Identify which cell holds the provided text, then report its (X, Y) central coordinate. 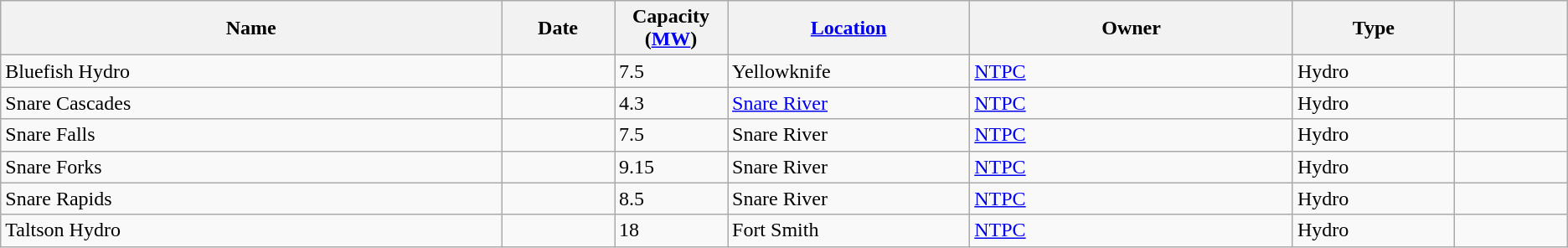
Snare Falls (251, 135)
4.3 (672, 103)
Snare Forks (251, 167)
Snare Cascades (251, 103)
8.5 (672, 199)
Yellowknife (848, 71)
Bluefish Hydro (251, 71)
Name (251, 28)
Date (558, 28)
Location (848, 28)
Snare Rapids (251, 199)
9.15 (672, 167)
Taltson Hydro (251, 230)
Capacity (MW) (672, 28)
Type (1374, 28)
18 (672, 230)
Fort Smith (848, 230)
Owner (1132, 28)
